Return (X, Y) of the center of cell containing provided text 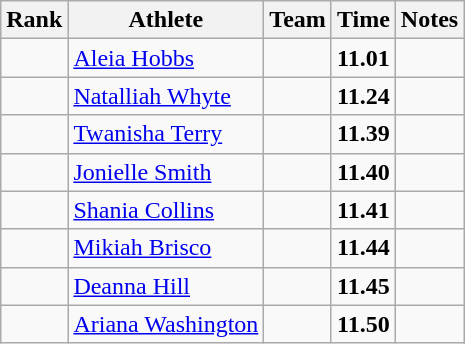
Athlete (166, 20)
Rank (34, 20)
11.41 (363, 210)
Ariana Washington (166, 324)
Shania Collins (166, 210)
Aleia Hobbs (166, 58)
Time (363, 20)
Deanna Hill (166, 286)
11.50 (363, 324)
Twanisha Terry (166, 134)
Jonielle Smith (166, 172)
11.39 (363, 134)
Natalliah Whyte (166, 96)
11.40 (363, 172)
11.24 (363, 96)
11.01 (363, 58)
Notes (429, 20)
Team (298, 20)
11.45 (363, 286)
11.44 (363, 248)
Mikiah Brisco (166, 248)
